Search for the cell housing the specified text and yield its (X, Y) center coordinate. 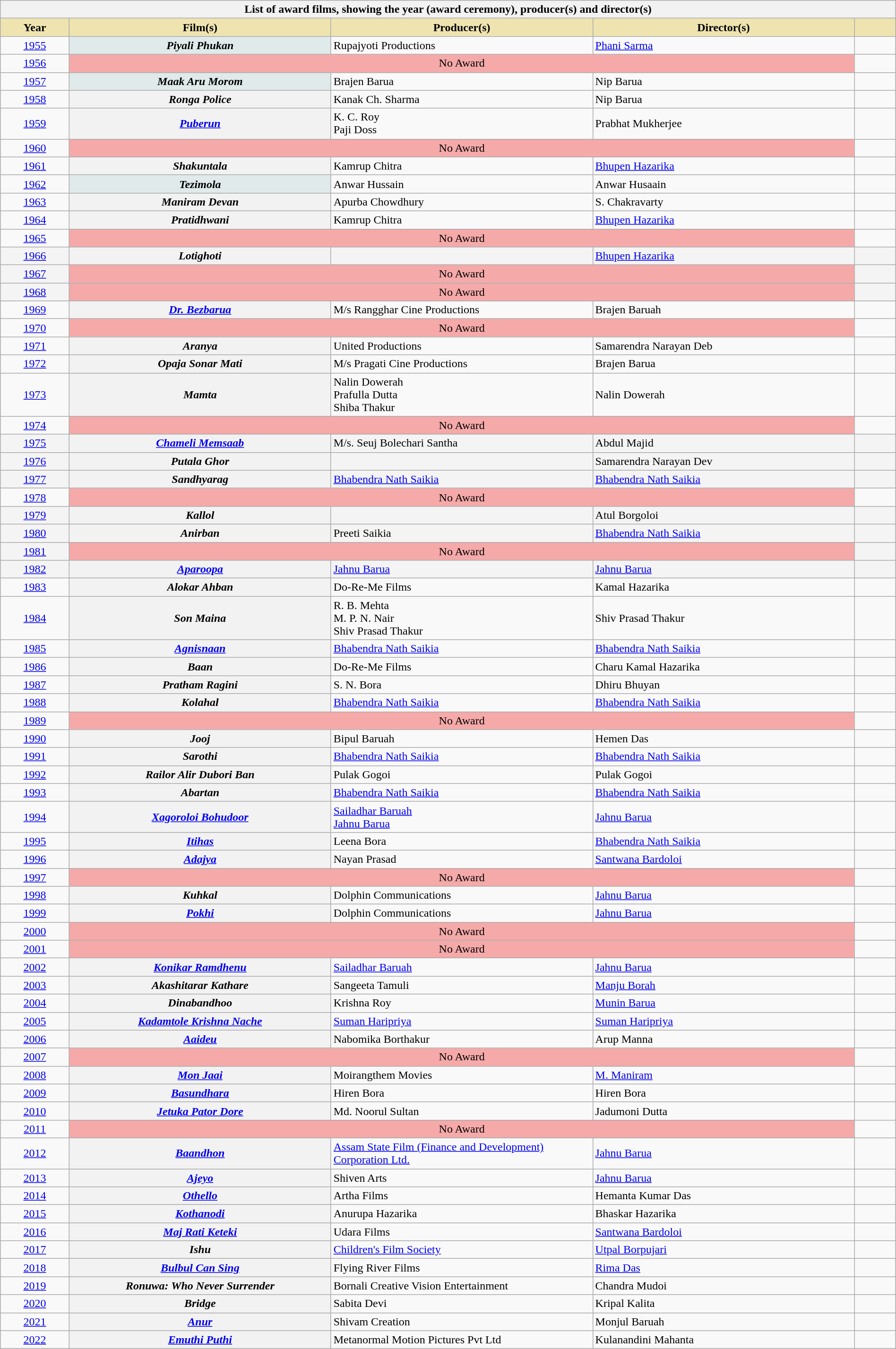
1962 (35, 184)
1986 (35, 667)
K. C. RoyPaji Doss (462, 124)
Apurba Chowdhury (462, 202)
Kamal Hazarika (724, 587)
Anwar Husaain (724, 184)
Aparoopa (200, 569)
Ronuwa: Who Never Surrender (200, 1286)
Kallol (200, 515)
1974 (35, 425)
1956 (35, 63)
Kothanodi (200, 1214)
Bornali Creative Vision Entertainment (462, 1286)
Sandhyarag (200, 479)
2011 (35, 1129)
1970 (35, 328)
Jadumoni Dutta (724, 1111)
Alokar Ahban (200, 587)
Mamta (200, 395)
Utpal Borpujari (724, 1250)
1973 (35, 395)
1959 (35, 124)
Krishna Roy (462, 1003)
Othello (200, 1196)
Monjul Baruah (724, 1322)
1989 (35, 721)
Dinabandhoo (200, 1003)
S. Chakravarty (724, 202)
Itihas (200, 841)
1965 (35, 238)
2015 (35, 1214)
1985 (35, 649)
1981 (35, 551)
Hemanta Kumar Das (724, 1196)
2006 (35, 1039)
Ronga Police (200, 99)
1964 (35, 220)
Baandhon (200, 1153)
Kolahal (200, 703)
2001 (35, 949)
Director(s) (724, 27)
2017 (35, 1250)
1992 (35, 774)
Ajeyo (200, 1178)
S. N. Bora (462, 685)
Lotighoti (200, 256)
2021 (35, 1322)
Railor Alir Dubori Ban (200, 774)
1997 (35, 877)
Samarendra Narayan Dev (724, 461)
Hemen Das (724, 739)
Konikar Ramdhenu (200, 967)
Pratham Ragini (200, 685)
1963 (35, 202)
Maak Aru Morom (200, 81)
M. Maniram (724, 1075)
Charu Kamal Hazarika (724, 667)
Sailadhar Baruah (462, 967)
Munin Barua (724, 1003)
1999 (35, 913)
Tezimola (200, 184)
Sabita Devi (462, 1304)
1983 (35, 587)
1972 (35, 364)
Kanak Ch. Sharma (462, 99)
Agnisnaan (200, 649)
Bhaskar Hazarika (724, 1214)
1955 (35, 45)
Abartan (200, 792)
Leena Bora (462, 841)
2009 (35, 1093)
1975 (35, 443)
Shivam Creation (462, 1322)
Producer(s) (462, 27)
Year (35, 27)
Piyali Phukan (200, 45)
1969 (35, 310)
Anurupa Hazarika (462, 1214)
1994 (35, 816)
2020 (35, 1304)
Film(s) (200, 27)
Artha Films (462, 1196)
2004 (35, 1003)
Aaideu (200, 1039)
R. B. MehtaM. P. N. NairShiv Prasad Thakur (462, 618)
1996 (35, 859)
Sangeeta Tamuli (462, 985)
Atul Borgoloi (724, 515)
2003 (35, 985)
Bipul Baruah (462, 739)
M/s Pragati Cine Productions (462, 364)
Arup Manna (724, 1039)
1991 (35, 756)
Nayan Prasad (462, 859)
Baan (200, 667)
Kulanandini Mahanta (724, 1340)
Shakuntala (200, 166)
Rima Das (724, 1268)
2010 (35, 1111)
Shiven Arts (462, 1178)
Jooj (200, 739)
1961 (35, 166)
Chameli Memsaab (200, 443)
Nabomika Borthakur (462, 1039)
Pokhi (200, 913)
M/s. Seuj Bolechari Santha (462, 443)
Manju Borah (724, 985)
Md. Noorul Sultan (462, 1111)
Jetuka Pator Dore (200, 1111)
Anwar Hussain (462, 184)
Basundhara (200, 1093)
Assam State Film (Finance and Development) Corporation Ltd. (462, 1153)
Preeti Saikia (462, 533)
2022 (35, 1340)
1978 (35, 497)
Children's Film Society (462, 1250)
Samarendra Narayan Deb (724, 346)
2000 (35, 931)
Phani Sarma (724, 45)
List of award films, showing the year (award ceremony), producer(s) and director(s) (448, 9)
M/s Rangghar Cine Productions (462, 310)
Flying River Films (462, 1268)
1984 (35, 618)
Sarothi (200, 756)
1957 (35, 81)
Xagoroloi Bohudoor (200, 816)
2014 (35, 1196)
Anur (200, 1322)
Bulbul Can Sing (200, 1268)
1995 (35, 841)
Moirangthem Movies (462, 1075)
1966 (35, 256)
2012 (35, 1153)
Maniram Devan (200, 202)
Dr. Bezbarua (200, 310)
2013 (35, 1178)
Abdul Majid (724, 443)
Putala Ghor (200, 461)
Aranya (200, 346)
1971 (35, 346)
Kripal Kalita (724, 1304)
Brajen Baruah (724, 310)
1958 (35, 99)
1967 (35, 274)
Akashitarar Kathare (200, 985)
Maj Rati Keteki (200, 1232)
Mon Jaai (200, 1075)
Anirban (200, 533)
Sailadhar BaruahJahnu Barua (462, 816)
2019 (35, 1286)
1998 (35, 895)
Adajya (200, 859)
United Productions (462, 346)
Prabhat Mukherjee (724, 124)
2018 (35, 1268)
1982 (35, 569)
Kuhkal (200, 895)
2016 (35, 1232)
1977 (35, 479)
1988 (35, 703)
1980 (35, 533)
2005 (35, 1021)
1990 (35, 739)
Shiv Prasad Thakur (724, 618)
1993 (35, 792)
Nalin Dowerah (724, 395)
Chandra Mudoi (724, 1286)
2007 (35, 1057)
2008 (35, 1075)
1968 (35, 292)
Rupajyoti Productions (462, 45)
Bridge (200, 1304)
Dhiru Bhuyan (724, 685)
Kadamtole Krishna Nache (200, 1021)
Opaja Sonar Mati (200, 364)
2002 (35, 967)
Pratidhwani (200, 220)
1979 (35, 515)
Ishu (200, 1250)
Nalin DowerahPrafulla DuttaShiba Thakur (462, 395)
Puberun (200, 124)
1976 (35, 461)
1960 (35, 148)
Emuthi Puthi (200, 1340)
Udara Films (462, 1232)
Son Maina (200, 618)
1987 (35, 685)
Metanormal Motion Pictures Pvt Ltd (462, 1340)
